For the text-containing cell, return its midpoint in [x, y] coordinate format. 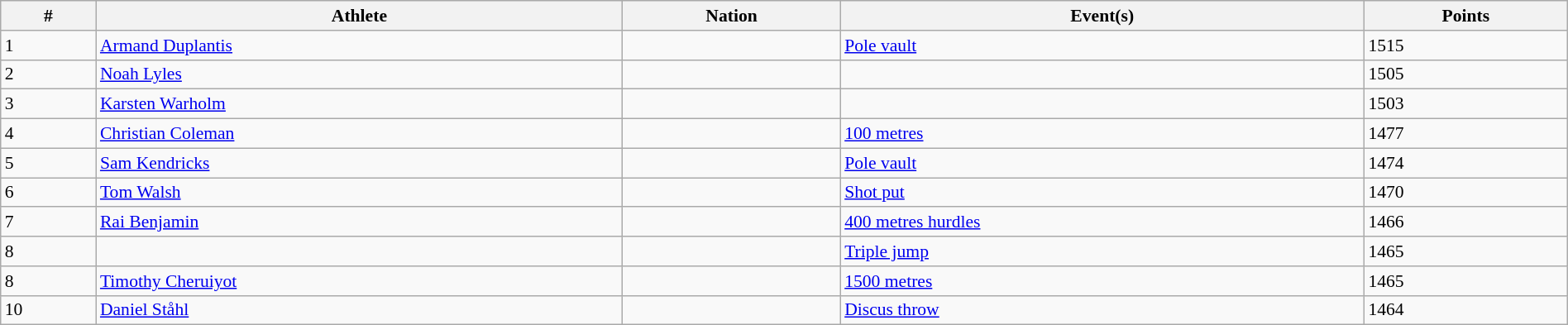
Christian Coleman [359, 134]
1477 [1465, 134]
Discus throw [1102, 310]
3 [48, 104]
7 [48, 222]
10 [48, 310]
Tom Walsh [359, 193]
Daniel Ståhl [359, 310]
1500 metres [1102, 281]
Rai Benjamin [359, 222]
5 [48, 163]
1470 [1465, 193]
Armand Duplantis [359, 45]
1466 [1465, 222]
4 [48, 134]
1464 [1465, 310]
Noah Lyles [359, 74]
1503 [1465, 104]
Sam Kendricks [359, 163]
Athlete [359, 16]
Triple jump [1102, 251]
1474 [1465, 163]
6 [48, 193]
Event(s) [1102, 16]
# [48, 16]
Points [1465, 16]
1505 [1465, 74]
1515 [1465, 45]
Timothy Cheruiyot [359, 281]
Karsten Warholm [359, 104]
Nation [731, 16]
1 [48, 45]
2 [48, 74]
Shot put [1102, 193]
400 metres hurdles [1102, 222]
100 metres [1102, 134]
